Search for the cell housing the specified text and yield its [x, y] center coordinate. 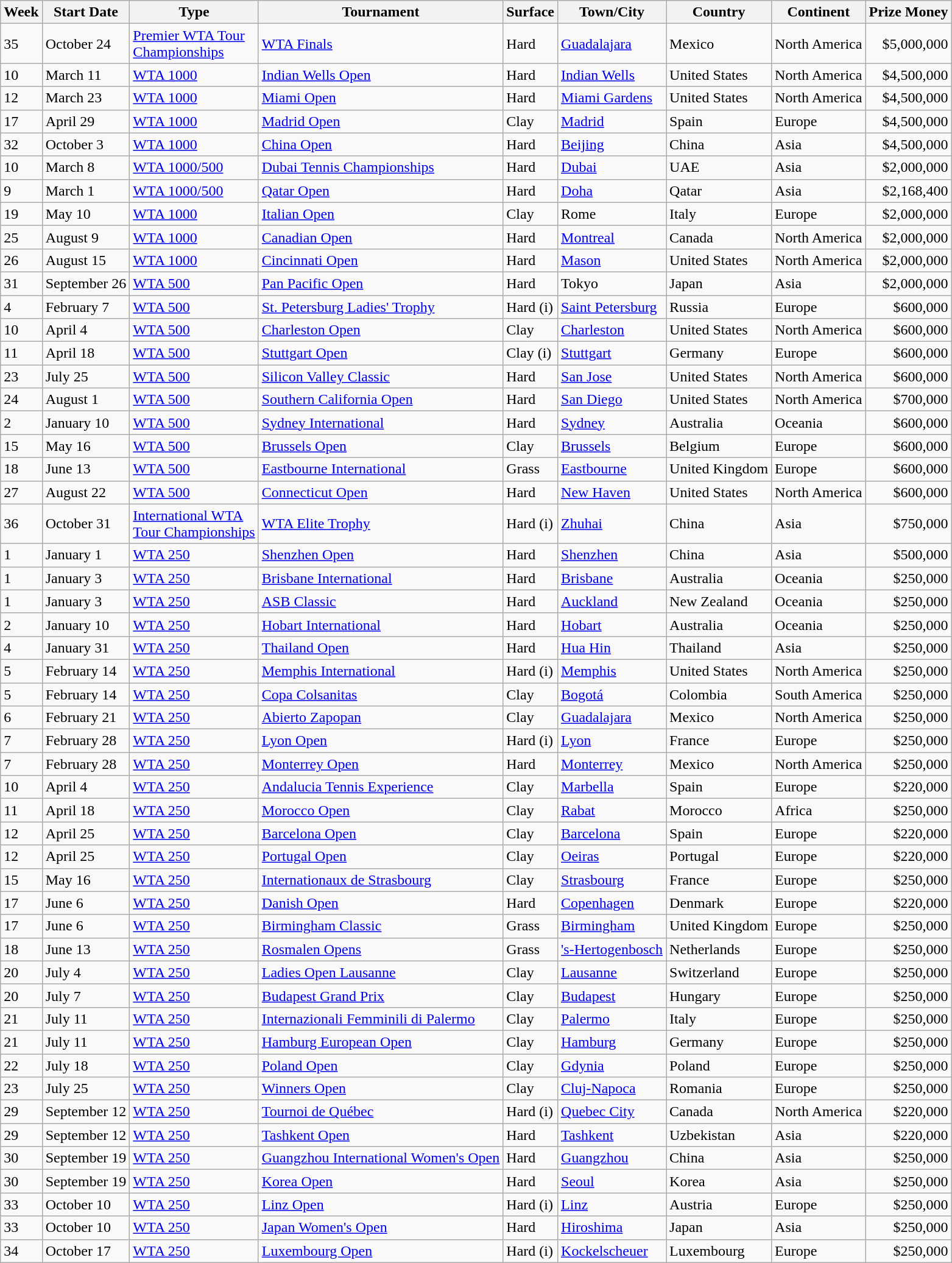
Korea Open [381, 1181]
Russia [719, 306]
Cluj-Napoca [612, 1089]
Mason [612, 260]
$500,000 [909, 555]
Hungary [719, 996]
19 [21, 214]
Country [719, 12]
Silicon Valley Classic [381, 377]
Oeiras [612, 857]
April 29 [86, 121]
's-Hertogenbosch [612, 949]
Rabat [612, 810]
Brisbane International [381, 578]
San Diego [612, 400]
Netherlands [719, 949]
Clay (i) [531, 353]
October 3 [86, 144]
Qatar Open [381, 191]
St. Petersburg Ladies' Trophy [381, 306]
6 [21, 718]
Miami Open [381, 98]
36 [21, 524]
Linz Open [381, 1205]
Linz [612, 1205]
Switzerland [719, 972]
Auckland [612, 601]
Brussels [612, 446]
$2,168,400 [909, 191]
Start Date [86, 12]
Tashkent Open [381, 1135]
Hua Hin [612, 648]
Type [194, 12]
September 26 [86, 283]
Barcelona [612, 833]
International WTA Tour Championships [194, 524]
Luxembourg [719, 1251]
Memphis [612, 671]
Shenzhen [612, 555]
34 [21, 1251]
Guangzhou International Women's Open [381, 1158]
Doha [612, 191]
Tournament [381, 12]
Marbella [612, 787]
Thailand [719, 648]
Italian Open [381, 214]
New Haven [612, 492]
July 18 [86, 1066]
Seoul [612, 1181]
Danish Open [381, 903]
Tokyo [612, 283]
Indian Wells Open [381, 75]
Pan Pacific Open [381, 283]
Hobart International [381, 624]
Madrid [612, 121]
Gdynia [612, 1066]
South America [819, 694]
Lyon [612, 741]
Birmingham Classic [381, 926]
August 15 [86, 260]
UAE [719, 168]
Internationaux de Strasbourg [381, 880]
Prize Money [909, 12]
$5,000,000 [909, 44]
Eastbourne International [381, 469]
Brussels Open [381, 446]
Hobart [612, 624]
Town/City [612, 12]
Rosmalen Opens [381, 949]
Sydney [612, 423]
July 4 [86, 972]
Week [21, 12]
Dubai Tennis Championships [381, 168]
Palermo [612, 1019]
Stuttgart [612, 353]
Madrid Open [381, 121]
Cincinnati Open [381, 260]
Winners Open [381, 1089]
Surface [531, 12]
Qatar [719, 191]
Connecticut Open [381, 492]
Africa [819, 810]
Bogotá [612, 694]
Canadian Open [381, 237]
August 9 [86, 237]
New Zealand [719, 601]
March 11 [86, 75]
Monterrey Open [381, 764]
January 31 [86, 648]
Thailand Open [381, 648]
Indian Wells [612, 75]
August 22 [86, 492]
August 1 [86, 400]
Tashkent [612, 1135]
Morocco [719, 810]
February 7 [86, 306]
May 10 [86, 214]
Charleston [612, 330]
Beijing [612, 144]
March 8 [86, 168]
Stuttgart Open [381, 353]
Sydney International [381, 423]
Austria [719, 1205]
Birmingham [612, 926]
October 24 [86, 44]
9 [21, 191]
Abierto Zapopan [381, 718]
January 1 [86, 555]
March 1 [86, 191]
Ladies Open Lausanne [381, 972]
Montreal [612, 237]
Colombia [719, 694]
Morocco Open [381, 810]
Japan Women's Open [381, 1228]
Copa Colsanitas [381, 694]
35 [21, 44]
Internazionali Femminili di Palermo [381, 1019]
Strasbourg [612, 880]
October 31 [86, 524]
Lyon Open [381, 741]
Lausanne [612, 972]
Budapest Grand Prix [381, 996]
Brisbane [612, 578]
31 [21, 283]
Belgium [719, 446]
Hiroshima [612, 1228]
Premier WTA Tour Championships [194, 44]
Dubai [612, 168]
32 [21, 144]
Poland Open [381, 1066]
Korea [719, 1181]
Uzbekistan [719, 1135]
26 [21, 260]
$750,000 [909, 524]
Tournoi de Québec [381, 1112]
Hamburg European Open [381, 1042]
July 7 [86, 996]
WTA Elite Trophy [381, 524]
24 [21, 400]
Saint Petersburg [612, 306]
Copenhagen [612, 903]
Southern California Open [381, 400]
Monterrey [612, 764]
Quebec City [612, 1112]
WTA Finals [381, 44]
Denmark [719, 903]
February 21 [86, 718]
March 23 [86, 98]
Portugal [719, 857]
Luxembourg Open [381, 1251]
Andalucia Tennis Experience [381, 787]
Hamburg [612, 1042]
Shenzhen Open [381, 555]
Rome [612, 214]
27 [21, 492]
$700,000 [909, 400]
Continent [819, 12]
China Open [381, 144]
25 [21, 237]
Kockelscheuer [612, 1251]
Zhuhai [612, 524]
October 17 [86, 1251]
Guangzhou [612, 1158]
Memphis International [381, 671]
Eastbourne [612, 469]
Miami Gardens [612, 98]
Poland [719, 1066]
Barcelona Open [381, 833]
ASB Classic [381, 601]
San Jose [612, 377]
22 [21, 1066]
Budapest [612, 996]
Portugal Open [381, 857]
Charleston Open [381, 330]
Romania [719, 1089]
